Locate the cell with the specified text and output its (x, y) center coordinate. 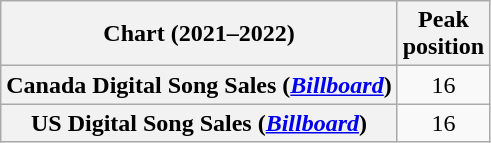
Chart (2021–2022) (199, 34)
US Digital Song Sales (Billboard) (199, 123)
Peakposition (443, 34)
Canada Digital Song Sales (Billboard) (199, 85)
